Find where the given text appears and provide that cell's center as [X, Y] coordinate. 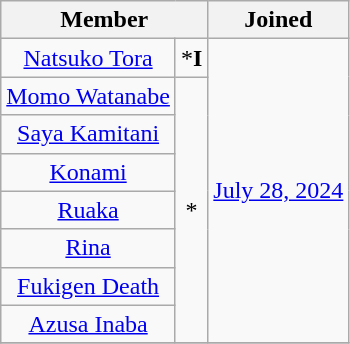
Momo Watanabe [88, 96]
Fukigen Death [88, 286]
Natsuko Tora [88, 58]
* [191, 210]
*I [191, 58]
Konami [88, 172]
Saya Kamitani [88, 134]
July 28, 2024 [278, 191]
Ruaka [88, 210]
Azusa Inaba [88, 324]
Member [104, 20]
Rina [88, 248]
Joined [278, 20]
